Return the (X, Y) coordinate for the center point of the cell that contains the specified text.  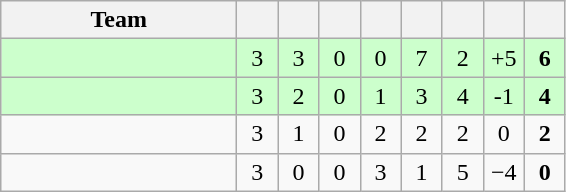
6 (544, 58)
Team (119, 20)
-1 (504, 96)
5 (462, 172)
−4 (504, 172)
7 (422, 58)
+5 (504, 58)
